For the text-containing cell, return its midpoint in (x, y) coordinate format. 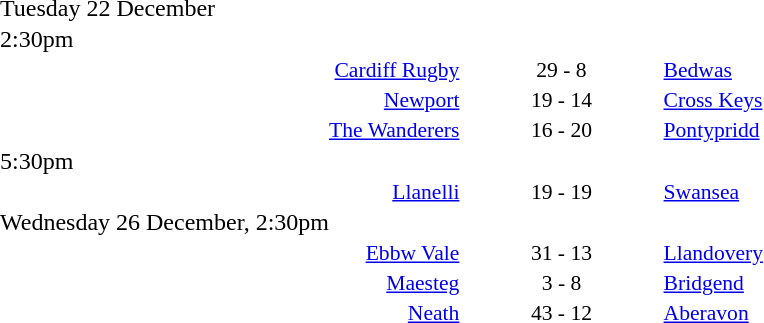
3 - 8 (561, 283)
31 - 13 (561, 253)
19 - 14 (561, 100)
29 - 8 (561, 70)
16 - 20 (561, 130)
19 - 19 (561, 192)
